Return the [X, Y] coordinate for the center point of the cell that contains the specified text.  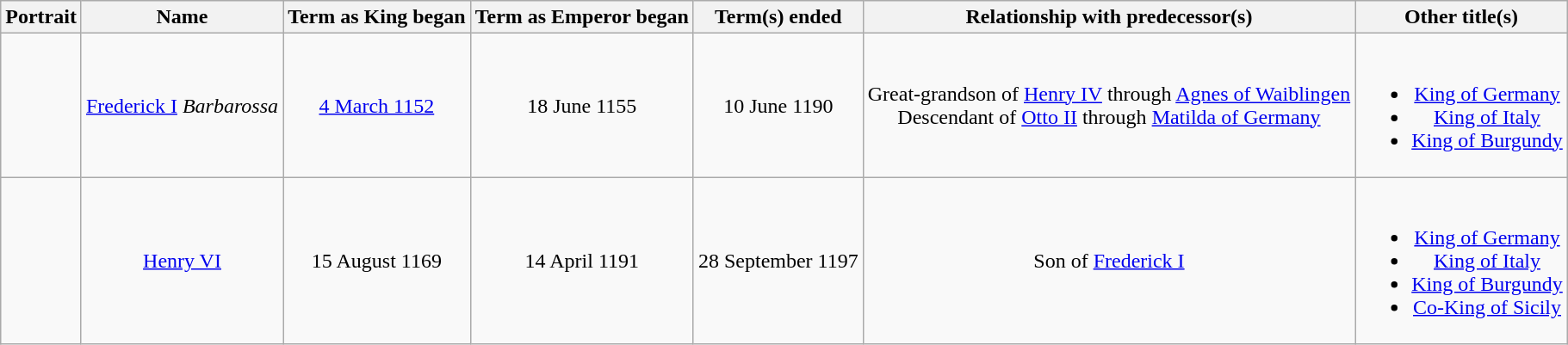
Other title(s) [1462, 17]
28 September 1197 [778, 261]
14 April 1191 [582, 261]
18 June 1155 [582, 105]
King of GermanyKing of ItalyKing of BurgundyCo-King of Sicily [1462, 261]
Term(s) ended [778, 17]
Portrait [41, 17]
10 June 1190 [778, 105]
Term as King began [377, 17]
Henry VI [182, 261]
Son of Frederick I [1109, 261]
Great-grandson of Henry IV through Agnes of WaiblingenDescendant of Otto II through Matilda of Germany [1109, 105]
King of GermanyKing of ItalyKing of Burgundy [1462, 105]
4 March 1152 [377, 105]
15 August 1169 [377, 261]
Frederick I Barbarossa [182, 105]
Name [182, 17]
Relationship with predecessor(s) [1109, 17]
Term as Emperor began [582, 17]
